From the cell containing the given text, extract its center point as [X, Y] coordinate. 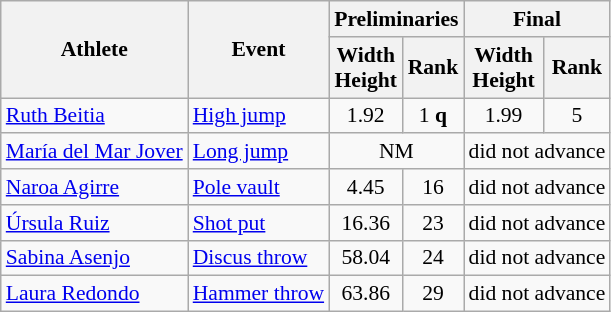
Hammer throw [258, 294]
Athlete [94, 50]
María del Mar Jover [94, 152]
Preliminaries [396, 19]
Final [538, 19]
NM [396, 152]
Ruth Beitia [94, 116]
16 [432, 187]
Úrsula Ruiz [94, 223]
1.92 [366, 116]
4.45 [366, 187]
Naroa Agirre [94, 187]
63.86 [366, 294]
Pole vault [258, 187]
23 [432, 223]
Shot put [258, 223]
16.36 [366, 223]
29 [432, 294]
58.04 [366, 258]
Sabina Asenjo [94, 258]
Event [258, 50]
Long jump [258, 152]
5 [578, 116]
Laura Redondo [94, 294]
1 q [432, 116]
High jump [258, 116]
1.99 [504, 116]
24 [432, 258]
Discus throw [258, 258]
